From the cell containing the given text, extract its center point as (X, Y) coordinate. 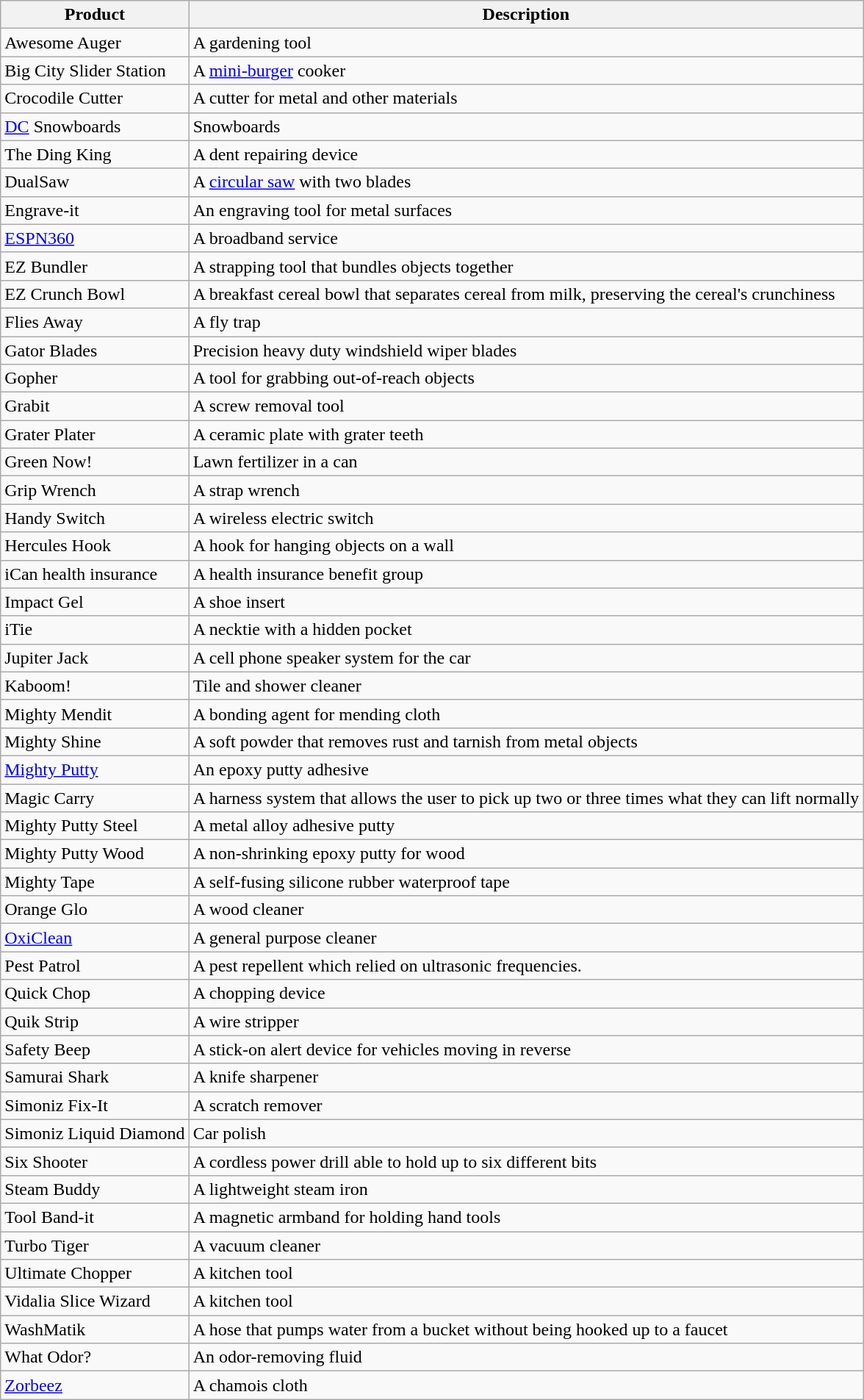
Car polish (526, 1133)
A wire stripper (526, 1022)
An engraving tool for metal surfaces (526, 210)
A hook for hanging objects on a wall (526, 546)
A general purpose cleaner (526, 938)
Big City Slider Station (95, 71)
Samurai Shark (95, 1077)
OxiClean (95, 938)
Orange Glo (95, 910)
Flies Away (95, 322)
EZ Crunch Bowl (95, 294)
A fly trap (526, 322)
Safety Beep (95, 1049)
iCan health insurance (95, 574)
The Ding King (95, 154)
An odor-removing fluid (526, 1357)
A non-shrinking epoxy putty for wood (526, 854)
Description (526, 15)
A screw removal tool (526, 406)
Awesome Auger (95, 43)
A ceramic plate with grater teeth (526, 434)
Snowboards (526, 126)
Product (95, 15)
Lawn fertilizer in a can (526, 462)
Jupiter Jack (95, 658)
WashMatik (95, 1329)
Mighty Shine (95, 742)
Mighty Putty Wood (95, 854)
A pest repellent which relied on ultrasonic frequencies. (526, 966)
A cutter for metal and other materials (526, 98)
Mighty Putty (95, 769)
A wireless electric switch (526, 518)
iTie (95, 630)
An epoxy putty adhesive (526, 769)
A harness system that allows the user to pick up two or three times what they can lift normally (526, 797)
A cordless power drill able to hold up to six different bits (526, 1161)
A chopping device (526, 994)
Magic Carry (95, 797)
A broadband service (526, 238)
Tile and shower cleaner (526, 686)
Kaboom! (95, 686)
Vidalia Slice Wizard (95, 1302)
A hose that pumps water from a bucket without being hooked up to a faucet (526, 1329)
A lightweight steam iron (526, 1189)
A bonding agent for mending cloth (526, 714)
Quick Chop (95, 994)
A chamois cloth (526, 1385)
Gator Blades (95, 351)
Ultimate Chopper (95, 1274)
Grater Plater (95, 434)
A dent repairing device (526, 154)
A scratch remover (526, 1105)
Tool Band-it (95, 1217)
ESPN360 (95, 238)
Zorbeez (95, 1385)
A circular saw with two blades (526, 182)
Engrave-it (95, 210)
Handy Switch (95, 518)
A mini-burger cooker (526, 71)
A strapping tool that bundles objects together (526, 266)
Steam Buddy (95, 1189)
Mighty Mendit (95, 714)
Turbo Tiger (95, 1246)
Green Now! (95, 462)
Simoniz Fix-It (95, 1105)
A cell phone speaker system for the car (526, 658)
A tool for grabbing out-of-reach objects (526, 378)
Crocodile Cutter (95, 98)
Impact Gel (95, 602)
A knife sharpener (526, 1077)
What Odor? (95, 1357)
Gopher (95, 378)
A shoe insert (526, 602)
A strap wrench (526, 490)
DC Snowboards (95, 126)
A wood cleaner (526, 910)
EZ Bundler (95, 266)
A necktie with a hidden pocket (526, 630)
Precision heavy duty windshield wiper blades (526, 351)
A self-fusing silicone rubber waterproof tape (526, 882)
Pest Patrol (95, 966)
A vacuum cleaner (526, 1246)
Mighty Putty Steel (95, 826)
Mighty Tape (95, 882)
Simoniz Liquid Diamond (95, 1133)
DualSaw (95, 182)
Grabit (95, 406)
A gardening tool (526, 43)
Hercules Hook (95, 546)
A metal alloy adhesive putty (526, 826)
A soft powder that removes rust and tarnish from metal objects (526, 742)
Quik Strip (95, 1022)
A magnetic armband for holding hand tools (526, 1217)
A breakfast cereal bowl that separates cereal from milk, preserving the cereal's crunchiness (526, 294)
Grip Wrench (95, 490)
Six Shooter (95, 1161)
A stick-on alert device for vehicles moving in reverse (526, 1049)
A health insurance benefit group (526, 574)
